From the cell containing the given text, extract its center point as (X, Y) coordinate. 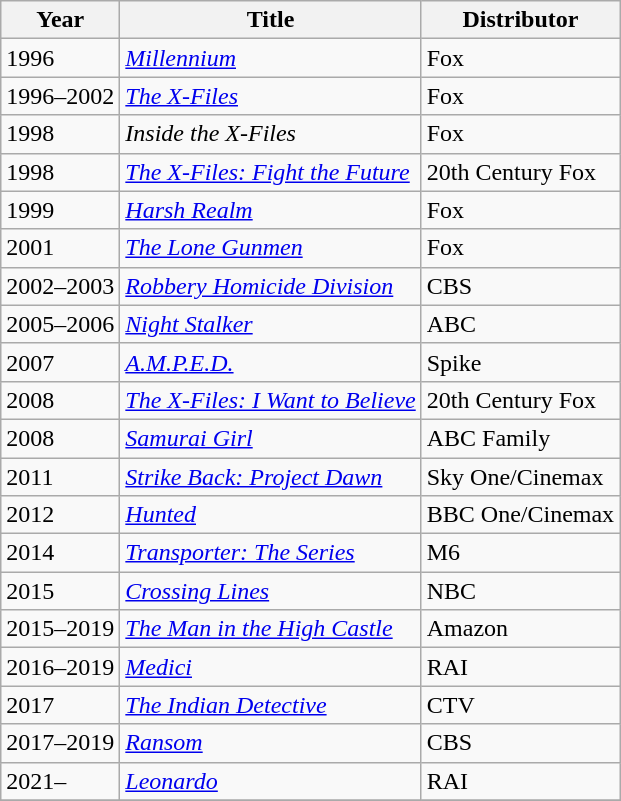
Strike Back: Project Dawn (270, 477)
The Lone Gunmen (270, 248)
Robbery Homicide Division (270, 286)
2021– (60, 781)
Year (60, 20)
2002–2003 (60, 286)
Samurai Girl (270, 438)
1996–2002 (60, 96)
2007 (60, 362)
Transporter: The Series (270, 553)
The Man in the High Castle (270, 629)
The X-Files: I Want to Believe (270, 400)
Sky One/Cinemax (520, 477)
Distributor (520, 20)
Millennium (270, 58)
2015–2019 (60, 629)
M6 (520, 553)
Leonardo (270, 781)
The X-Files: Fight the Future (270, 172)
Harsh Realm (270, 210)
BBC One/Cinemax (520, 515)
2017–2019 (60, 743)
2017 (60, 705)
The Indian Detective (270, 705)
ABC (520, 324)
Hunted (270, 515)
Title (270, 20)
2016–2019 (60, 667)
2001 (60, 248)
1999 (60, 210)
Ransom (270, 743)
Inside the X-Files (270, 134)
CTV (520, 705)
Night Stalker (270, 324)
1996 (60, 58)
The X-Files (270, 96)
Amazon (520, 629)
NBC (520, 591)
A.M.P.E.D. (270, 362)
2015 (60, 591)
Crossing Lines (270, 591)
2005–2006 (60, 324)
2012 (60, 515)
2011 (60, 477)
2014 (60, 553)
Medici (270, 667)
ABC Family (520, 438)
Spike (520, 362)
